Locate the cell with the specified text and output its (X, Y) center coordinate. 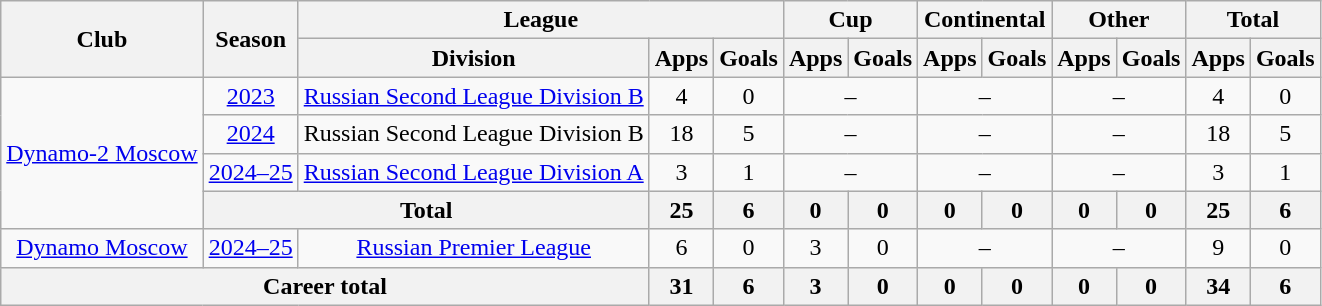
9 (1218, 248)
Dynamo-2 Moscow (102, 153)
2023 (250, 96)
League (540, 20)
Cup (850, 20)
34 (1218, 286)
Russian Second League Division A (474, 172)
Division (474, 58)
Dynamo Moscow (102, 248)
31 (681, 286)
Club (102, 39)
Season (250, 39)
Continental (985, 20)
Russian Premier League (474, 248)
Other (1119, 20)
2024 (250, 134)
Career total (325, 286)
